Scan for the cell matching the given text and deliver its [X, Y] coordinate at center. 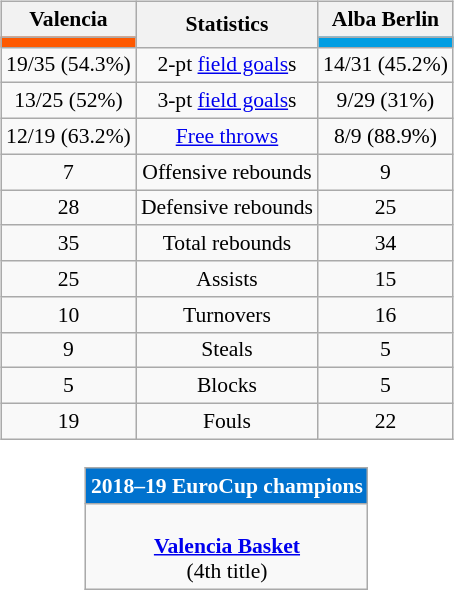
Valencia Basket(4th title) [227, 546]
Statistics [227, 24]
Defensive rebounds [227, 208]
9/29 (31%) [386, 101]
Fouls [227, 421]
13/25 (52%) [68, 101]
Total rebounds [227, 243]
16 [386, 314]
Alba Berlin [386, 19]
15 [386, 279]
Assists [227, 279]
12/19 (63.2%) [68, 136]
34 [386, 243]
Free throws [227, 136]
19 [68, 421]
Blocks [227, 386]
22 [386, 421]
28 [68, 208]
8/9 (88.9%) [386, 136]
7 [68, 172]
Steals [227, 350]
Turnovers [227, 314]
2-pt field goalss [227, 65]
35 [68, 243]
3-pt field goalss [227, 101]
14/31 (45.2%) [386, 65]
2018–19 EuroCup champions [227, 485]
Valencia [68, 19]
10 [68, 314]
Offensive rebounds [227, 172]
19/35 (54.3%) [68, 65]
